Locate the cell with the specified text and output its [X, Y] center coordinate. 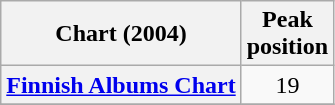
19 [287, 85]
Chart (2004) [121, 34]
Finnish Albums Chart [121, 85]
Peakposition [287, 34]
